For the text-containing cell, return its midpoint in [x, y] coordinate format. 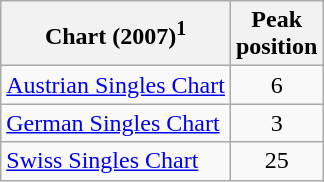
3 [276, 123]
Swiss Singles Chart [116, 161]
Chart (2007)1 [116, 34]
6 [276, 85]
Austrian Singles Chart [116, 85]
Peakposition [276, 34]
German Singles Chart [116, 123]
25 [276, 161]
